Pinpoint the cell where the given text exists, returning its [X, Y] midpoint coordinate. 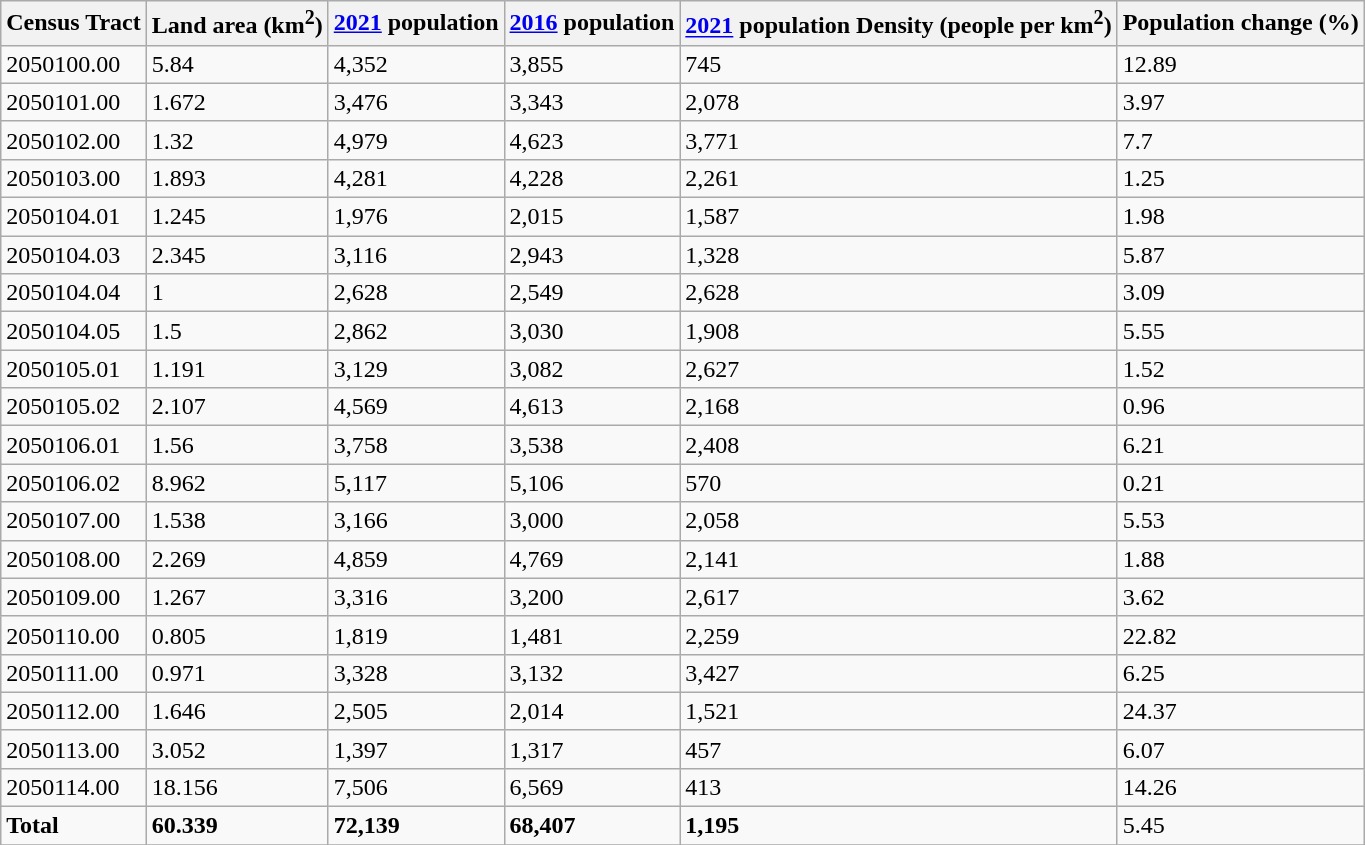
3,132 [592, 673]
2,259 [898, 635]
2.345 [237, 255]
3,476 [416, 102]
3,116 [416, 255]
1,587 [898, 217]
2050110.00 [74, 635]
2,505 [416, 711]
1.191 [237, 369]
2016 population [592, 24]
1.538 [237, 521]
3,771 [898, 140]
2050106.02 [74, 483]
2,141 [898, 559]
2050105.02 [74, 407]
Total [74, 826]
Census Tract [74, 24]
2050104.01 [74, 217]
2050112.00 [74, 711]
0.96 [1240, 407]
2050113.00 [74, 749]
2.107 [237, 407]
Population change (%) [1240, 24]
Land area (km2) [237, 24]
2,168 [898, 407]
4,623 [592, 140]
2,627 [898, 369]
2050111.00 [74, 673]
1,481 [592, 635]
5,117 [416, 483]
5.53 [1240, 521]
18.156 [237, 787]
413 [898, 787]
72,139 [416, 826]
2.269 [237, 559]
7,506 [416, 787]
2050103.00 [74, 178]
1.245 [237, 217]
3,427 [898, 673]
4,569 [416, 407]
4,859 [416, 559]
3,082 [592, 369]
1,521 [898, 711]
745 [898, 64]
4,769 [592, 559]
4,979 [416, 140]
6.07 [1240, 749]
3,328 [416, 673]
2,015 [592, 217]
12.89 [1240, 64]
6.21 [1240, 445]
4,228 [592, 178]
14.26 [1240, 787]
0.805 [237, 635]
4,613 [592, 407]
457 [898, 749]
60.339 [237, 826]
1,908 [898, 331]
5.45 [1240, 826]
2050100.00 [74, 64]
2050104.05 [74, 331]
2050108.00 [74, 559]
2050107.00 [74, 521]
2,862 [416, 331]
3.052 [237, 749]
2050104.04 [74, 293]
4,281 [416, 178]
3.97 [1240, 102]
570 [898, 483]
1,317 [592, 749]
3,000 [592, 521]
1,976 [416, 217]
2050104.03 [74, 255]
6,569 [592, 787]
3,316 [416, 597]
22.82 [1240, 635]
0.971 [237, 673]
3,758 [416, 445]
3.09 [1240, 293]
2050102.00 [74, 140]
2050101.00 [74, 102]
3,166 [416, 521]
2021 population Density (people per km2) [898, 24]
1.88 [1240, 559]
1,328 [898, 255]
3,538 [592, 445]
1,819 [416, 635]
5.84 [237, 64]
3,030 [592, 331]
2,549 [592, 293]
1.267 [237, 597]
2050105.01 [74, 369]
1.56 [237, 445]
2050109.00 [74, 597]
2,014 [592, 711]
1.98 [1240, 217]
2,943 [592, 255]
8.962 [237, 483]
3.62 [1240, 597]
68,407 [592, 826]
7.7 [1240, 140]
3,129 [416, 369]
3,343 [592, 102]
2050106.01 [74, 445]
2,058 [898, 521]
5.55 [1240, 331]
2021 population [416, 24]
24.37 [1240, 711]
0.21 [1240, 483]
3,855 [592, 64]
2050114.00 [74, 787]
1.672 [237, 102]
6.25 [1240, 673]
1.52 [1240, 369]
1,195 [898, 826]
2,408 [898, 445]
2,078 [898, 102]
1.893 [237, 178]
1,397 [416, 749]
1.5 [237, 331]
4,352 [416, 64]
1.25 [1240, 178]
3,200 [592, 597]
5,106 [592, 483]
5.87 [1240, 255]
1.646 [237, 711]
2,617 [898, 597]
2,261 [898, 178]
1.32 [237, 140]
1 [237, 293]
